Capture the cell that displays the provided text and extract its (X, Y) central coordinate. 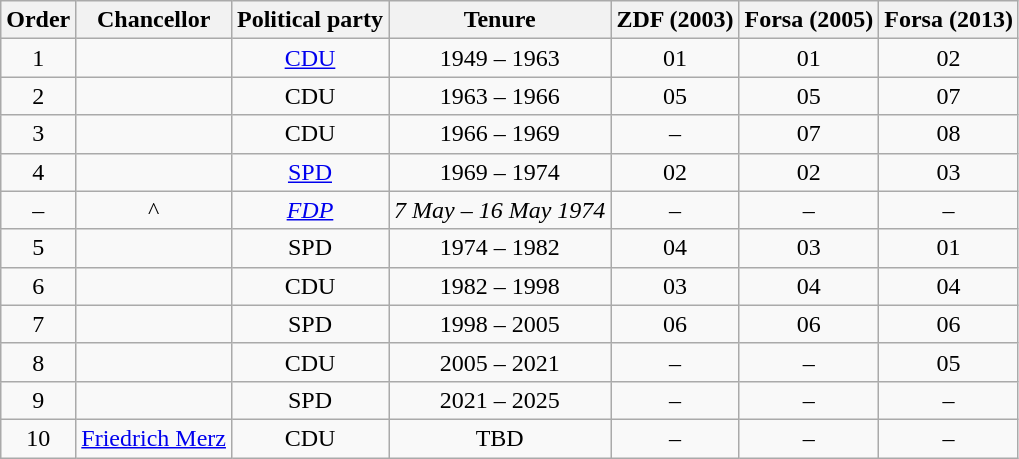
6 (38, 286)
ZDF (2003) (675, 20)
TBD (499, 438)
Forsa (2013) (949, 20)
8 (38, 362)
2 (38, 96)
08 (949, 134)
1 (38, 58)
10 (38, 438)
Chancellor (154, 20)
7 (38, 324)
2005 – 2021 (499, 362)
2021 – 2025 (499, 400)
1963 – 1966 (499, 96)
7 May – 16 May 1974 (499, 210)
1949 – 1963 (499, 58)
FDP (310, 210)
5 (38, 248)
9 (38, 400)
1998 – 2005 (499, 324)
Friedrich Merz (154, 438)
Order (38, 20)
Forsa (2005) (809, 20)
4 (38, 172)
1974 – 1982 (499, 248)
1969 – 1974 (499, 172)
Tenure (499, 20)
^ (154, 210)
1982 – 1998 (499, 286)
3 (38, 134)
Political party (310, 20)
1966 – 1969 (499, 134)
